Scan for the cell matching the given text and deliver its [X, Y] coordinate at center. 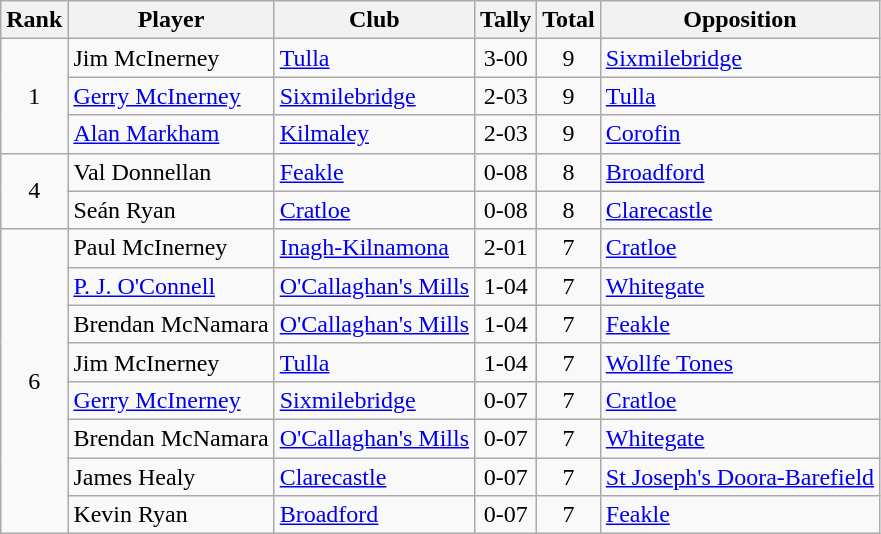
Tally [506, 20]
St Joseph's Doora-Barefield [740, 477]
Paul McInerney [171, 248]
2-01 [506, 248]
P. J. O'Connell [171, 286]
Wollfe Tones [740, 362]
Player [171, 20]
3-00 [506, 58]
Total [569, 20]
6 [34, 381]
Kilmaley [374, 134]
4 [34, 191]
Corofin [740, 134]
James Healy [171, 477]
Val Donnellan [171, 172]
Alan Markham [171, 134]
Club [374, 20]
Inagh-Kilnamona [374, 248]
Rank [34, 20]
Opposition [740, 20]
Kevin Ryan [171, 515]
1 [34, 96]
Seán Ryan [171, 210]
